Locate the cell with the specified text and output its [X, Y] center coordinate. 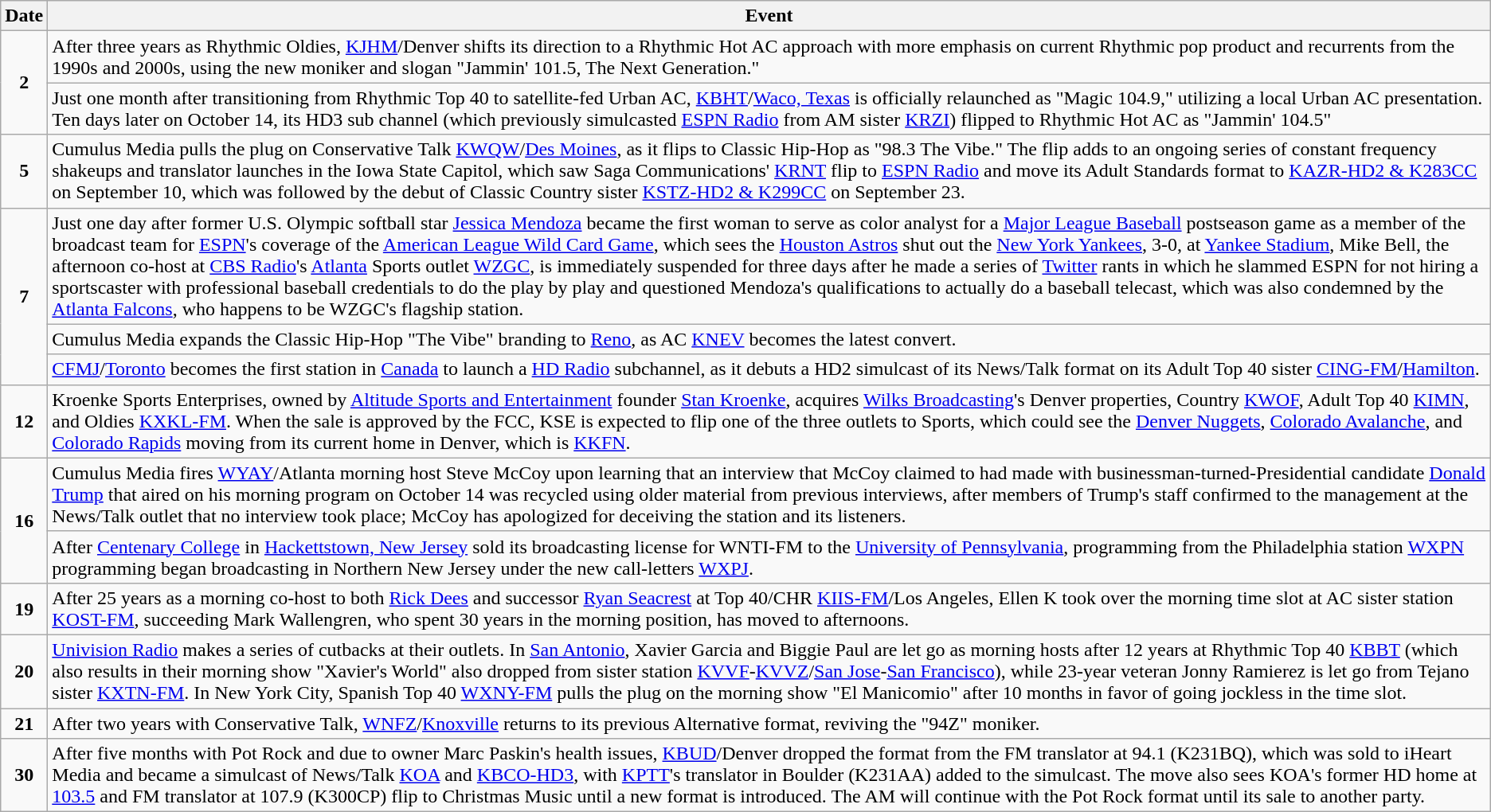
Date [24, 16]
Event [769, 16]
16 [24, 521]
30 [24, 775]
5 [24, 171]
20 [24, 671]
7 [24, 296]
2 [24, 83]
21 [24, 724]
19 [24, 608]
After two years with Conservative Talk, WNFZ/Knoxville returns to its previous Alternative format, reviving the "94Z" moniker. [769, 724]
12 [24, 421]
Cumulus Media expands the Classic Hip-Hop "The Vibe" branding to Reno, as AC KNEV becomes the latest convert. [769, 339]
